Search for the cell housing the specified text and yield its [X, Y] center coordinate. 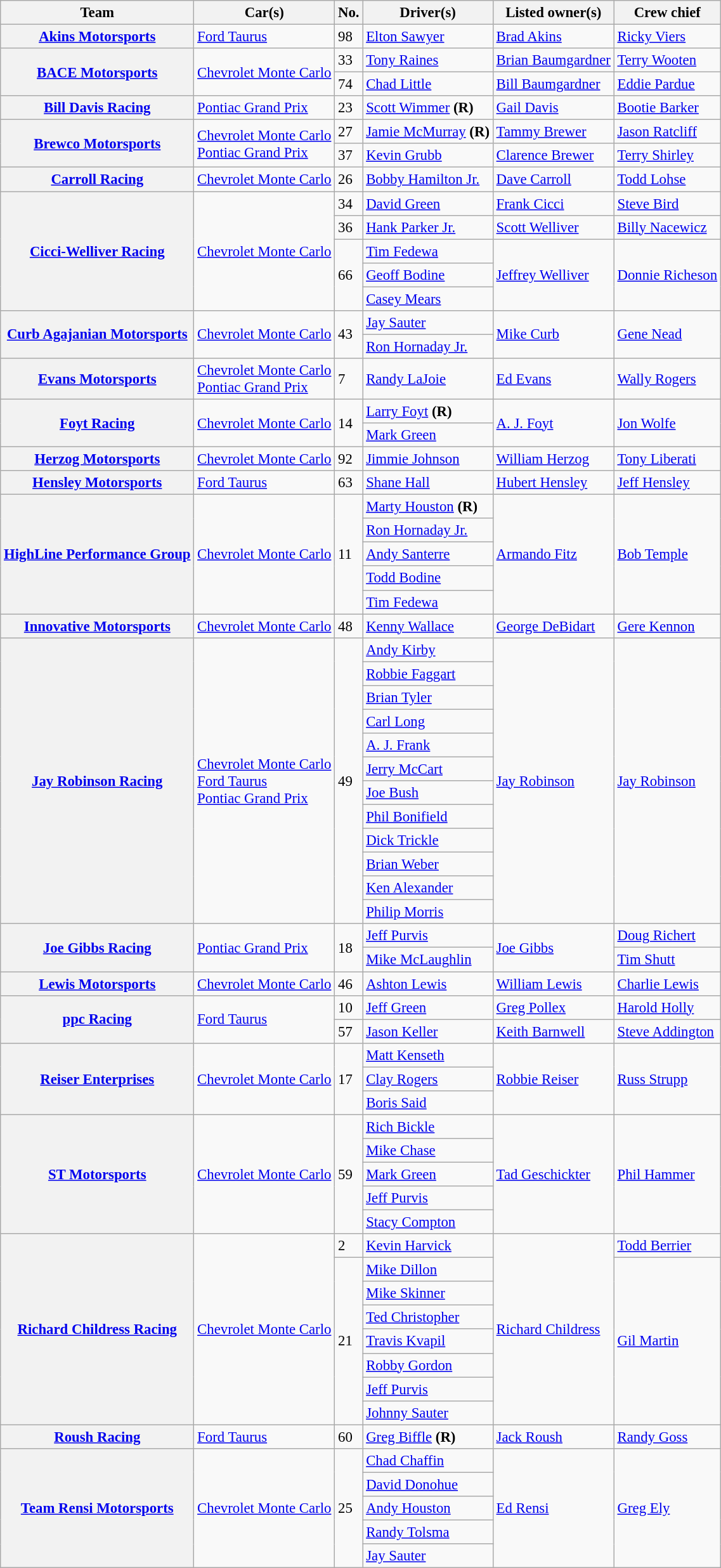
A. J. Foyt [553, 422]
Brewco Motorsports [98, 143]
Philip Morris [427, 912]
37 [349, 155]
Wally Rogers [667, 379]
Robby Gordon [427, 1365]
Rich Bickle [427, 1127]
Clarence Brewer [553, 155]
Joe Bush [427, 793]
Reiser Enterprises [98, 1078]
Mike Chase [427, 1151]
Kevin Harvick [427, 1246]
Mike Curb [553, 335]
Todd Lohse [667, 180]
Tammy Brewer [553, 132]
Jeff Hensley [667, 483]
Hank Parker Jr. [427, 227]
25 [349, 1508]
ppc Racing [98, 1019]
59 [349, 1174]
Joe Gibbs [553, 948]
Andy Santerre [427, 554]
Jack Roush [553, 1437]
BACE Motorsports [98, 72]
Brad Akins [553, 37]
48 [349, 626]
Johnny Sauter [427, 1413]
Jay Robinson Racing [98, 780]
Hensley Motorsports [98, 483]
ST Motorsports [98, 1174]
Tim Shutt [667, 960]
No. [349, 13]
Steve Addington [667, 1031]
21 [349, 1341]
Bill Davis Racing [98, 108]
Greg Pollex [553, 1007]
Bob Temple [667, 554]
Team [98, 13]
98 [349, 37]
Terry Wooten [667, 60]
60 [349, 1437]
46 [349, 984]
Ed Rensi [553, 1508]
Hubert Hensley [553, 483]
43 [349, 335]
Andy Kirby [427, 650]
Herzog Motorsports [98, 459]
Tad Geschickter [553, 1174]
Doug Richert [667, 936]
Gere Kennon [667, 626]
William Lewis [553, 984]
Innovative Motorsports [98, 626]
Harold Holly [667, 1007]
Geoff Bodine [427, 275]
Terry Shirley [667, 155]
Keith Barnwell [553, 1031]
Crew chief [667, 13]
Randy Goss [667, 1437]
Jeffrey Welliver [553, 275]
Carroll Racing [98, 180]
Ricky Viers [667, 37]
Kevin Grubb [427, 155]
Boris Said [427, 1103]
Ted Christopher [427, 1317]
11 [349, 554]
26 [349, 180]
George DeBidart [553, 626]
Larry Foyt (R) [427, 411]
Scott Wimmer (R) [427, 108]
Mike Dillon [427, 1270]
Akins Motorsports [98, 37]
10 [349, 1007]
Car(s) [264, 13]
Donnie Richeson [667, 275]
Gil Martin [667, 1341]
Carl Long [427, 721]
Kenny Wallace [427, 626]
Travis Kvapil [427, 1342]
Shane Hall [427, 483]
Eddie Pardue [667, 84]
Ken Alexander [427, 888]
Greg Ely [667, 1508]
74 [349, 84]
Tony Raines [427, 60]
Russ Strupp [667, 1078]
Mike McLaughlin [427, 960]
66 [349, 275]
Gene Nead [667, 335]
33 [349, 60]
Clay Rogers [427, 1079]
Cicci-Welliver Racing [98, 251]
49 [349, 780]
Jerry McCart [427, 769]
Scott Welliver [553, 227]
2 [349, 1246]
Brian Baumgardner [553, 60]
Richard Childress Racing [98, 1330]
Matt Kenseth [427, 1055]
Phil Hammer [667, 1174]
HighLine Performance Group [98, 554]
Jimmie Johnson [427, 459]
Robbie Reiser [553, 1078]
Bootie Barker [667, 108]
Gail Davis [553, 108]
Ashton Lewis [427, 984]
Mike Skinner [427, 1293]
Foyt Racing [98, 422]
Jason Keller [427, 1031]
Billy Nacewicz [667, 227]
William Herzog [553, 459]
David Green [427, 204]
Evans Motorsports [98, 379]
Marty Houston (R) [427, 507]
23 [349, 108]
Robbie Faggart [427, 674]
Randy Tolsma [427, 1532]
Richard Childress [553, 1330]
92 [349, 459]
Frank Cicci [553, 204]
Ed Evans [553, 379]
57 [349, 1031]
Andy Houston [427, 1508]
Lewis Motorsports [98, 984]
David Donohue [427, 1484]
Steve Bird [667, 204]
17 [349, 1078]
Joe Gibbs Racing [98, 948]
Jason Ratcliff [667, 132]
Greg Biffle (R) [427, 1437]
Chad Chaffin [427, 1461]
34 [349, 204]
Chad Little [427, 84]
Charlie Lewis [667, 984]
Bill Baumgardner [553, 84]
7 [349, 379]
Todd Berrier [667, 1246]
63 [349, 483]
A. J. Frank [427, 745]
Jeff Green [427, 1007]
Chevrolet Monte CarloFord TaurusPontiac Grand Prix [264, 780]
Phil Bonifield [427, 817]
Listed owner(s) [553, 13]
Elton Sawyer [427, 37]
Roush Racing [98, 1437]
Dick Trickle [427, 840]
14 [349, 422]
18 [349, 948]
Team Rensi Motorsports [98, 1508]
Jon Wolfe [667, 422]
Armando Fitz [553, 554]
Jamie McMurray (R) [427, 132]
Driver(s) [427, 13]
Stacy Compton [427, 1222]
Randy LaJoie [427, 379]
Brian Weber [427, 865]
Dave Carroll [553, 180]
Todd Bodine [427, 578]
Tony Liberati [667, 459]
Casey Mears [427, 299]
27 [349, 132]
36 [349, 227]
Brian Tyler [427, 698]
Bobby Hamilton Jr. [427, 180]
Curb Agajanian Motorsports [98, 335]
